Determine the (x, y) coordinate at the center of the cell enclosing the given text.  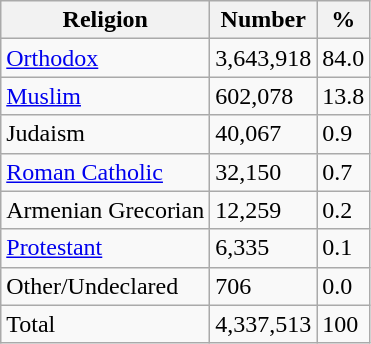
0.2 (344, 210)
Protestant (106, 248)
706 (264, 286)
Muslim (106, 96)
Armenian Grecorian (106, 210)
84.0 (344, 58)
6,335 (264, 248)
% (344, 20)
0.1 (344, 248)
100 (344, 324)
12,259 (264, 210)
Religion (106, 20)
13.8 (344, 96)
Orthodox (106, 58)
3,643,918 (264, 58)
Number (264, 20)
602,078 (264, 96)
40,067 (264, 134)
Roman Catholic (106, 172)
Total (106, 324)
Judaism (106, 134)
32,150 (264, 172)
4,337,513 (264, 324)
0.0 (344, 286)
0.9 (344, 134)
Other/Undeclared (106, 286)
0.7 (344, 172)
